Extract the [x, y] coordinate from the center of the cell holding the provided text.  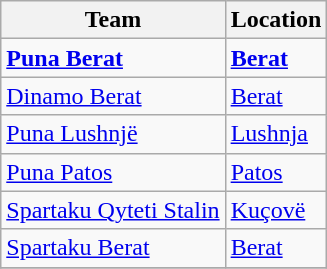
Kuçovë [276, 210]
Patos [276, 172]
Puna Berat [113, 58]
Puna Lushnjë [113, 134]
Puna Patos [113, 172]
Dinamo Berat [113, 96]
Spartaku Berat [113, 248]
Team [113, 20]
Spartaku Qyteti Stalin [113, 210]
Location [276, 20]
Lushnja [276, 134]
